Search for the cell housing the specified text and yield its [x, y] center coordinate. 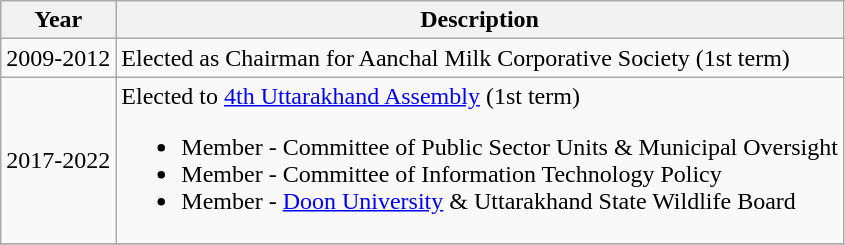
Elected as Chairman for Aanchal Milk Corporative Society (1st term) [480, 58]
2009-2012 [58, 58]
2017-2022 [58, 160]
Description [480, 20]
Year [58, 20]
